Output the (X, Y) coordinate of the center of the cell containing the given text.  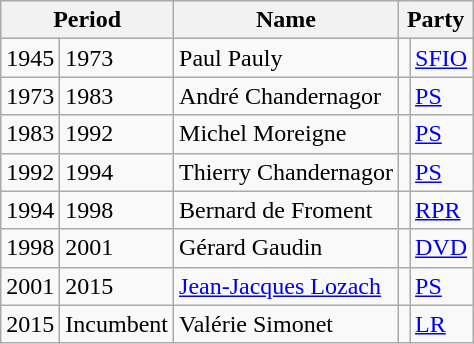
Party (435, 20)
Valérie Simonet (286, 324)
Incumbent (117, 324)
Gérard Gaudin (286, 248)
André Chandernagor (286, 96)
DVD (442, 248)
Michel Moreigne (286, 134)
RPR (442, 210)
Name (286, 20)
Period (88, 20)
Bernard de Froment (286, 210)
Thierry Chandernagor (286, 172)
Paul Pauly (286, 58)
1945 (30, 58)
SFIO (442, 58)
LR (442, 324)
Jean-Jacques Lozach (286, 286)
